Return the (X, Y) coordinate for the center point of the cell that contains the specified text.  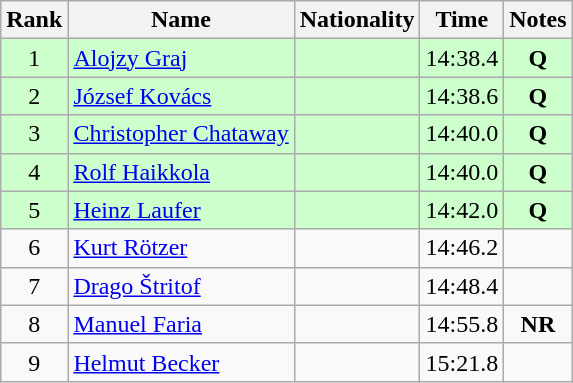
Nationality (357, 20)
14:55.8 (462, 324)
6 (34, 248)
Kurt Rötzer (181, 248)
Christopher Chataway (181, 134)
14:38.4 (462, 58)
Rolf Haikkola (181, 172)
15:21.8 (462, 362)
4 (34, 172)
8 (34, 324)
Heinz Laufer (181, 210)
1 (34, 58)
Rank (34, 20)
14:48.4 (462, 286)
Manuel Faria (181, 324)
Time (462, 20)
14:46.2 (462, 248)
5 (34, 210)
Drago Štritof (181, 286)
József Kovács (181, 96)
Alojzy Graj (181, 58)
2 (34, 96)
3 (34, 134)
9 (34, 362)
14:38.6 (462, 96)
7 (34, 286)
Notes (538, 20)
Name (181, 20)
Helmut Becker (181, 362)
NR (538, 324)
14:42.0 (462, 210)
